Return [X, Y] of the center of cell containing provided text 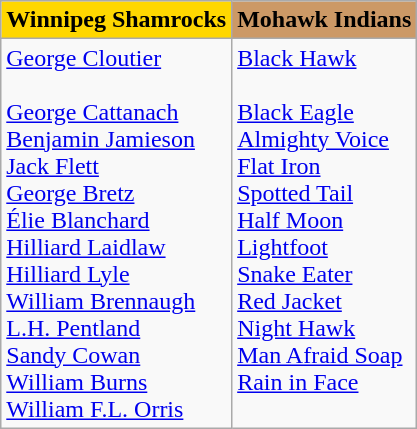
Winnipeg Shamrocks [116, 20]
Mohawk Indians [324, 20]
Black HawkBlack Eagle Almighty Voice Flat Iron Spotted Tail Half Moon Lightfoot Snake Eater Red Jacket Night Hawk Man Afraid Soap Rain in Face [324, 234]
